For the text-containing cell, return its midpoint in (X, Y) coordinate format. 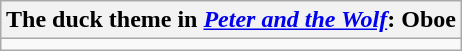
The duck theme in Peter and the Wolf: Oboe (232, 20)
